Provide the [X, Y] coordinate of the cell's center where the given text is located.  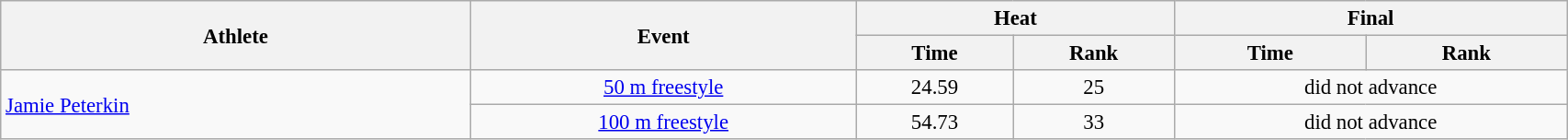
100 m freestyle [663, 122]
25 [1094, 87]
Athlete [235, 35]
Jamie Peterkin [235, 105]
Heat [1015, 18]
24.59 [935, 87]
50 m freestyle [663, 87]
33 [1094, 122]
54.73 [935, 122]
Event [663, 35]
Final [1371, 18]
